Output the (x, y) coordinate of the center of the cell containing the given text.  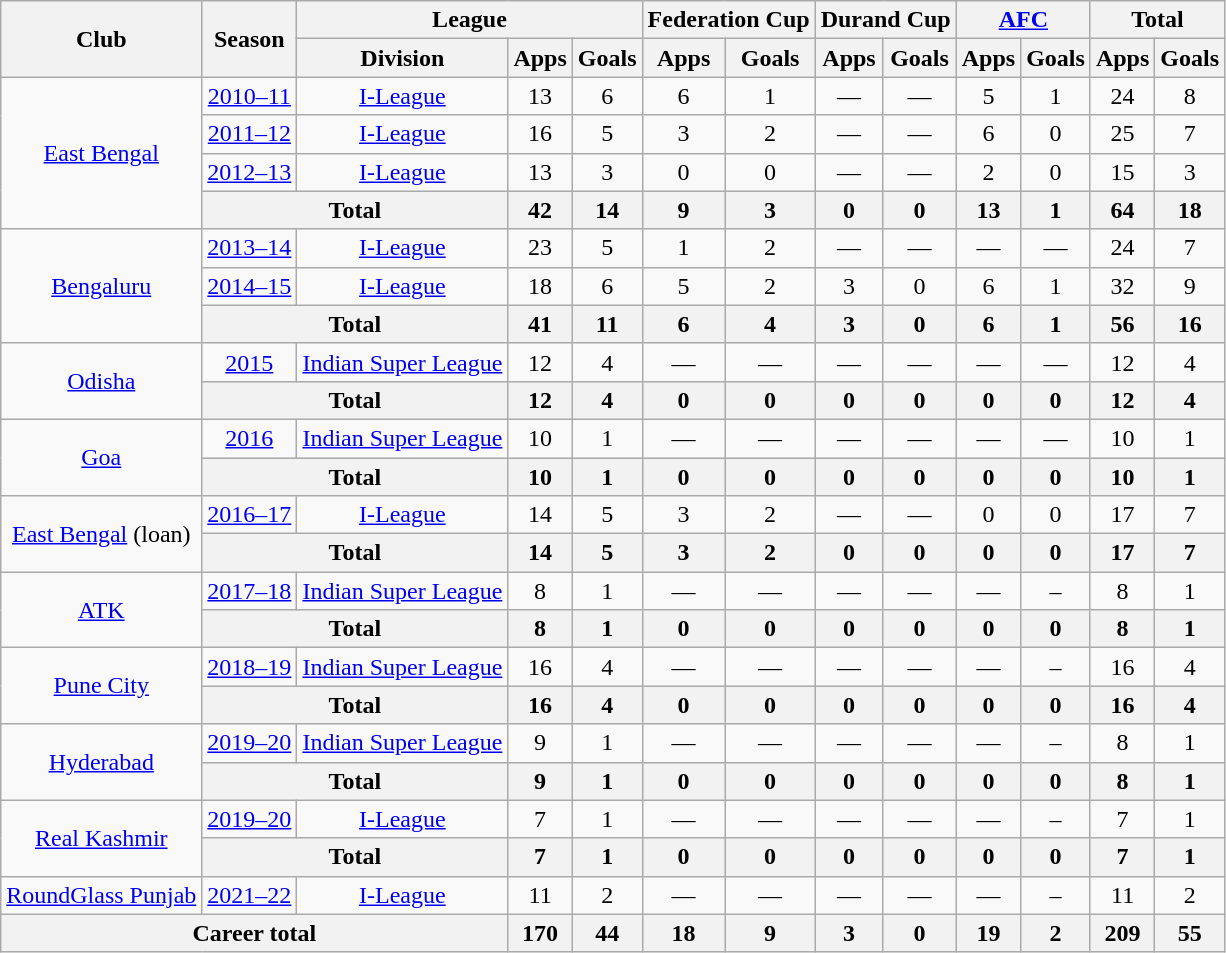
32 (1122, 286)
2016 (250, 438)
44 (607, 933)
2016–17 (250, 515)
ATK (102, 610)
23 (540, 248)
41 (540, 324)
2018–19 (250, 667)
2017–18 (250, 591)
Hyderabad (102, 762)
East Bengal (102, 153)
15 (1122, 172)
Odisha (102, 381)
170 (540, 933)
19 (988, 933)
League (470, 20)
Pune City (102, 686)
Club (102, 39)
East Bengal (loan) (102, 534)
2013–14 (250, 248)
Bengaluru (102, 286)
2014–15 (250, 286)
AFC (1023, 20)
25 (1122, 134)
Goa (102, 457)
Durand Cup (886, 20)
56 (1122, 324)
Federation Cup (728, 20)
Division (402, 58)
2010–11 (250, 96)
42 (540, 210)
Real Kashmir (102, 838)
209 (1122, 933)
2011–12 (250, 134)
2021–22 (250, 895)
2012–13 (250, 172)
RoundGlass Punjab (102, 895)
Season (250, 39)
2015 (250, 362)
64 (1122, 210)
55 (1190, 933)
Career total (254, 933)
